From the cell containing the given text, extract its center point as (X, Y) coordinate. 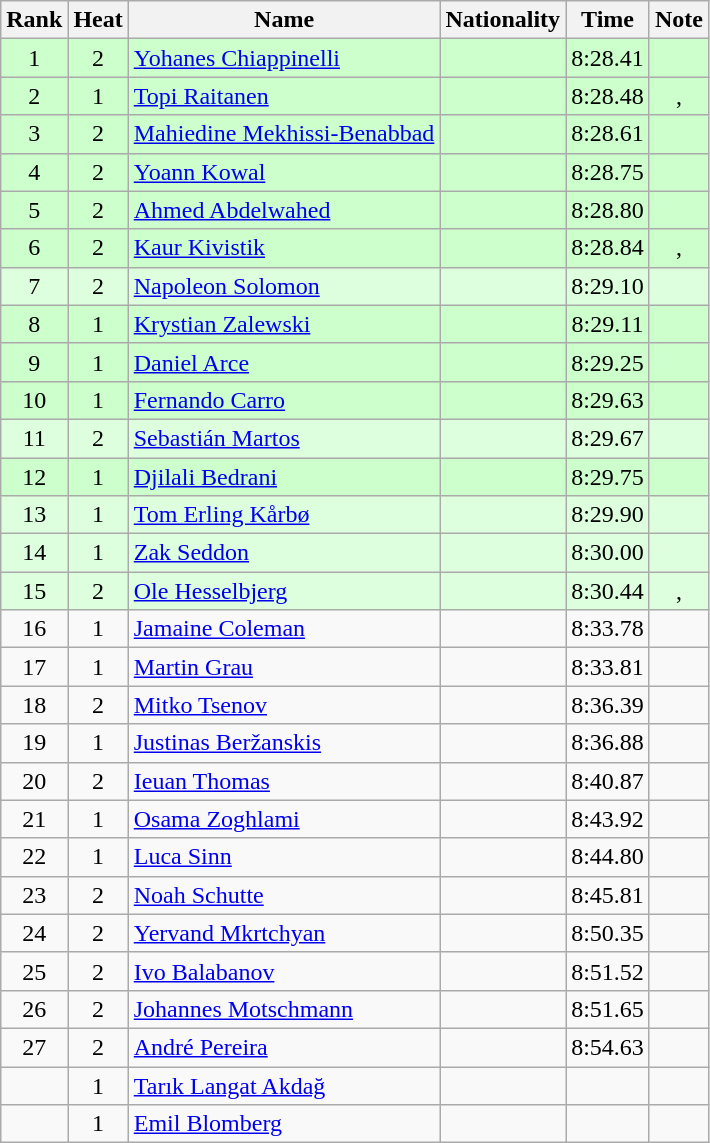
21 (34, 819)
8:29.25 (608, 362)
Yervand Mkrtchyan (284, 933)
4 (34, 172)
8:28.41 (608, 58)
27 (34, 1047)
Tarık Langat Akdağ (284, 1085)
8:28.84 (608, 248)
8:51.65 (608, 1009)
Heat (98, 20)
8:45.81 (608, 895)
7 (34, 286)
12 (34, 477)
Mitko Tsenov (284, 705)
Justinas Beržanskis (284, 743)
Mahiedine Mekhissi-Benabbad (284, 134)
17 (34, 667)
8:36.88 (608, 743)
15 (34, 591)
23 (34, 895)
Luca Sinn (284, 857)
8:29.63 (608, 400)
8:50.35 (608, 933)
20 (34, 781)
8:29.11 (608, 324)
André Pereira (284, 1047)
8:28.61 (608, 134)
Ole Hesselbjerg (284, 591)
Johannes Motschmann (284, 1009)
5 (34, 210)
10 (34, 400)
13 (34, 515)
14 (34, 553)
Rank (34, 20)
Yohanes Chiappinelli (284, 58)
Fernando Carro (284, 400)
Djilali Bedrani (284, 477)
8:44.80 (608, 857)
19 (34, 743)
8 (34, 324)
8:29.75 (608, 477)
8:30.44 (608, 591)
Tom Erling Kårbø (284, 515)
6 (34, 248)
18 (34, 705)
Napoleon Solomon (284, 286)
26 (34, 1009)
8:28.48 (608, 96)
Zak Seddon (284, 553)
8:28.75 (608, 172)
11 (34, 438)
Emil Blomberg (284, 1124)
Osama Zoghlami (284, 819)
Jamaine Coleman (284, 629)
8:43.92 (608, 819)
Noah Schutte (284, 895)
8:29.90 (608, 515)
Martin Grau (284, 667)
22 (34, 857)
Daniel Arce (284, 362)
8:54.63 (608, 1047)
8:40.87 (608, 781)
8:51.52 (608, 971)
Name (284, 20)
8:30.00 (608, 553)
Yoann Kowal (284, 172)
9 (34, 362)
8:36.39 (608, 705)
Ivo Balabanov (284, 971)
Note (678, 20)
25 (34, 971)
8:29.10 (608, 286)
16 (34, 629)
8:33.81 (608, 667)
Sebastián Martos (284, 438)
3 (34, 134)
8:28.80 (608, 210)
Nationality (503, 20)
Kaur Kivistik (284, 248)
24 (34, 933)
Topi Raitanen (284, 96)
Krystian Zalewski (284, 324)
8:29.67 (608, 438)
Ieuan Thomas (284, 781)
Ahmed Abdelwahed (284, 210)
Time (608, 20)
8:33.78 (608, 629)
